Capture the cell that displays the provided text and extract its (X, Y) central coordinate. 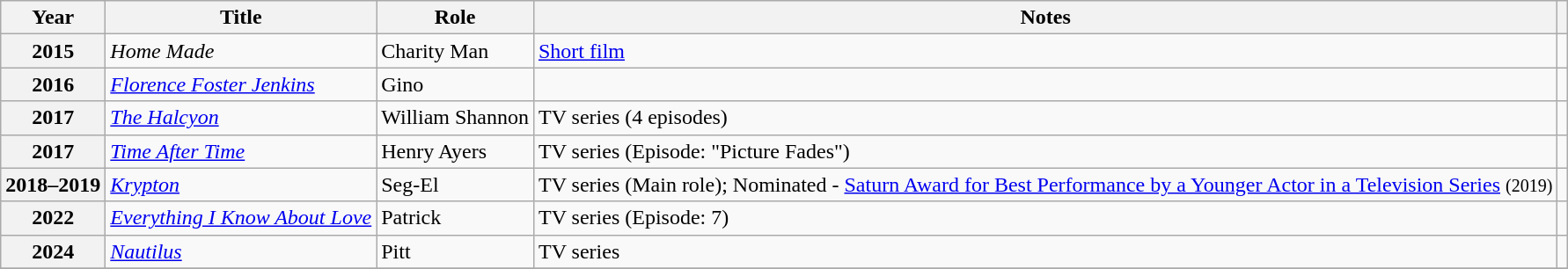
TV series (Main role); Nominated - Saturn Award for Best Performance by a Younger Actor in a Television Series (2019) (1045, 185)
TV series (1045, 251)
Everything I Know About Love (241, 218)
Henry Ayers (456, 151)
Charity Man (456, 51)
Gino (456, 84)
Year (53, 18)
Krypton (241, 185)
Notes (1045, 18)
TV series (Episode: 7) (1045, 218)
Short film (1045, 51)
Nautilus (241, 251)
Seg-El (456, 185)
TV series (4 episodes) (1045, 118)
2016 (53, 84)
Florence Foster Jenkins (241, 84)
2022 (53, 218)
Role (456, 18)
2015 (53, 51)
Home Made (241, 51)
TV series (Episode: "Picture Fades") (1045, 151)
William Shannon (456, 118)
Title (241, 18)
Time After Time (241, 151)
The Halcyon (241, 118)
2024 (53, 251)
Pitt (456, 251)
Patrick (456, 218)
2018–2019 (53, 185)
